Detect which cell encompasses the target text, then output its (X, Y) center coordinate. 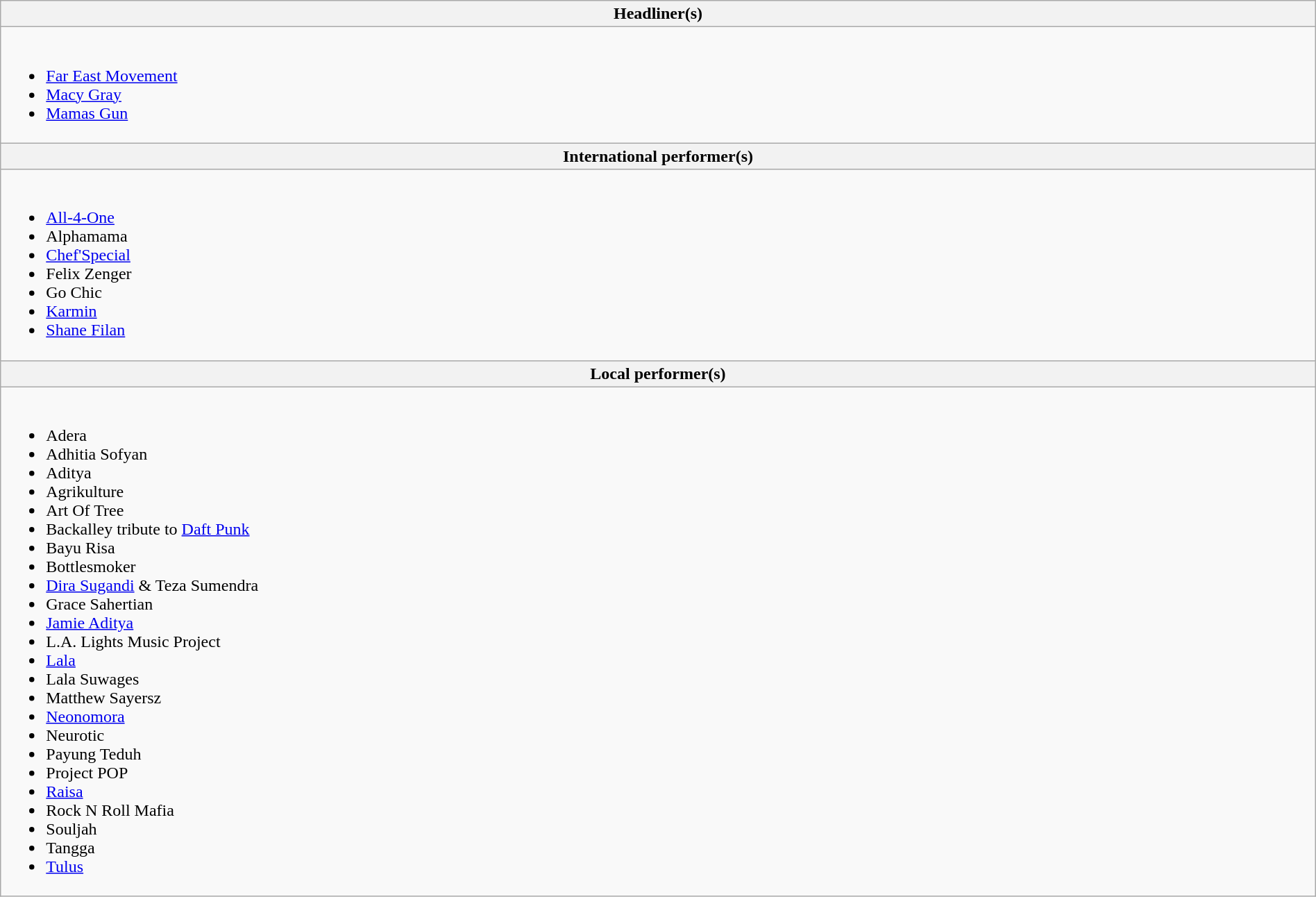
Headliner(s) (658, 14)
All-4-OneAlphamamaChef'SpecialFelix ZengerGo ChicKarminShane Filan (658, 265)
Far East MovementMacy GrayMamas Gun (658, 85)
International performer(s) (658, 156)
Local performer(s) (658, 374)
